Find where the given text appears and provide that cell's center as (x, y) coordinate. 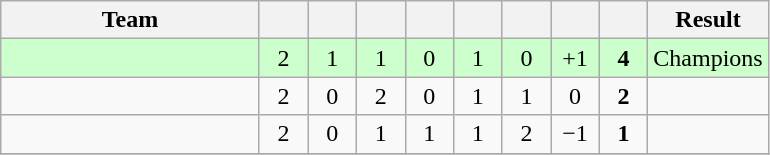
4 (624, 58)
−1 (576, 134)
Champions (708, 58)
Team (130, 20)
+1 (576, 58)
Result (708, 20)
